Return the [x, y] coordinate for the center point of the cell that contains the specified text.  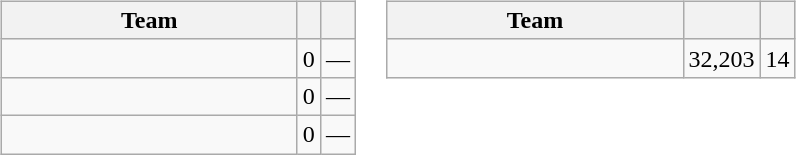
14 [778, 58]
32,203 [722, 58]
